Determine the (X, Y) coordinate at the center of the cell enclosing the given text.  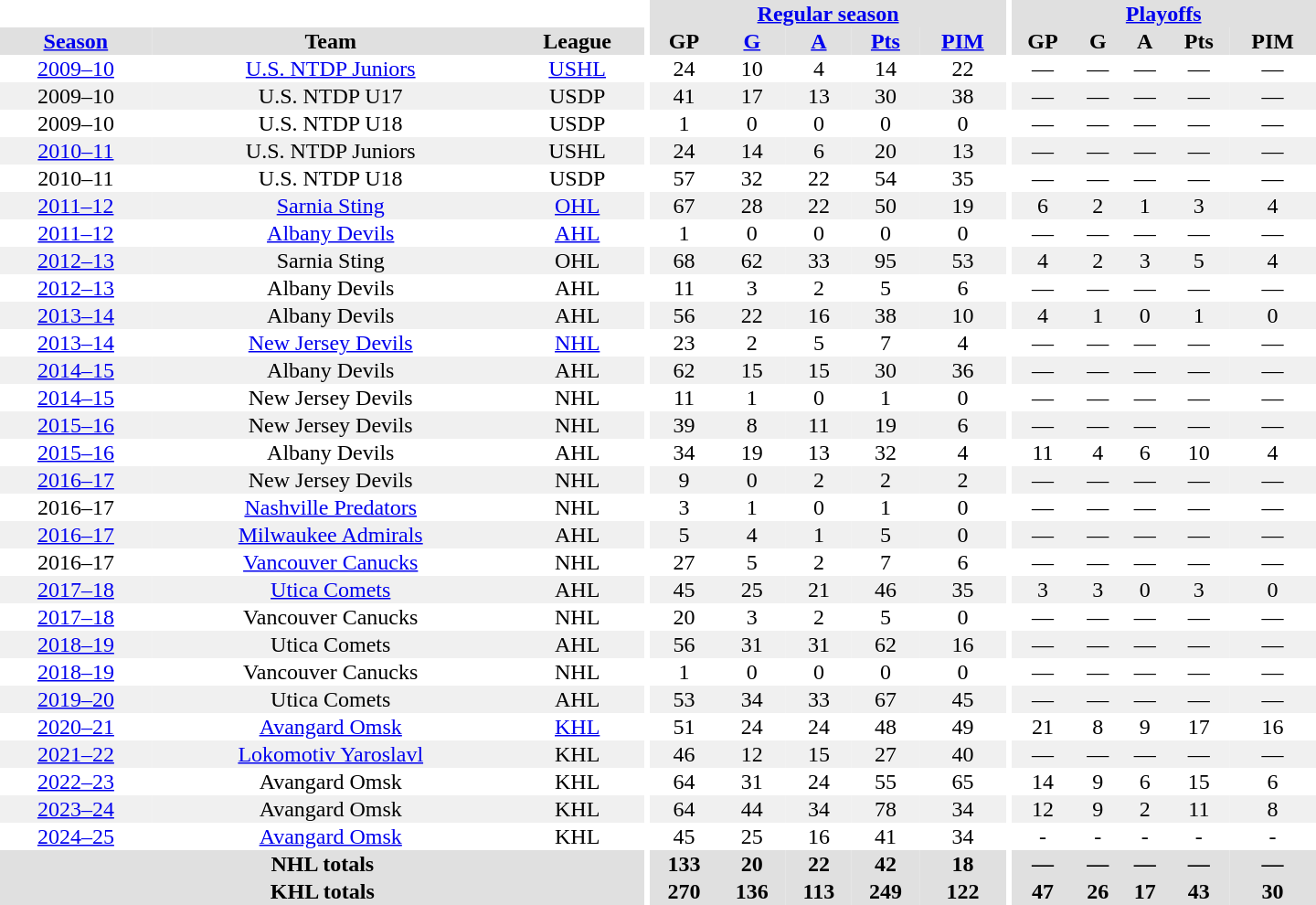
Team (331, 41)
54 (886, 178)
Regular season (828, 14)
55 (886, 782)
122 (963, 891)
26 (1098, 891)
Playoffs (1163, 14)
51 (684, 727)
57 (684, 178)
39 (684, 425)
50 (886, 206)
23 (684, 343)
78 (886, 809)
Lokomotiv Yaroslavl (331, 754)
2019–20 (76, 699)
113 (819, 891)
League (578, 41)
42 (886, 864)
18 (963, 864)
249 (886, 891)
28 (752, 206)
2023–24 (76, 809)
48 (886, 727)
65 (963, 782)
NHL totals (323, 864)
44 (752, 809)
68 (684, 261)
Season (76, 41)
133 (684, 864)
36 (963, 370)
Nashville Predators (331, 507)
136 (752, 891)
43 (1199, 891)
KHL totals (323, 891)
47 (1042, 891)
40 (963, 754)
270 (684, 891)
2022–23 (76, 782)
Milwaukee Admirals (331, 535)
2024–25 (76, 836)
U.S. NTDP U17 (331, 96)
2021–22 (76, 754)
95 (886, 261)
49 (963, 727)
2020–21 (76, 727)
